Identify which cell holds the provided text, then report its [x, y] central coordinate. 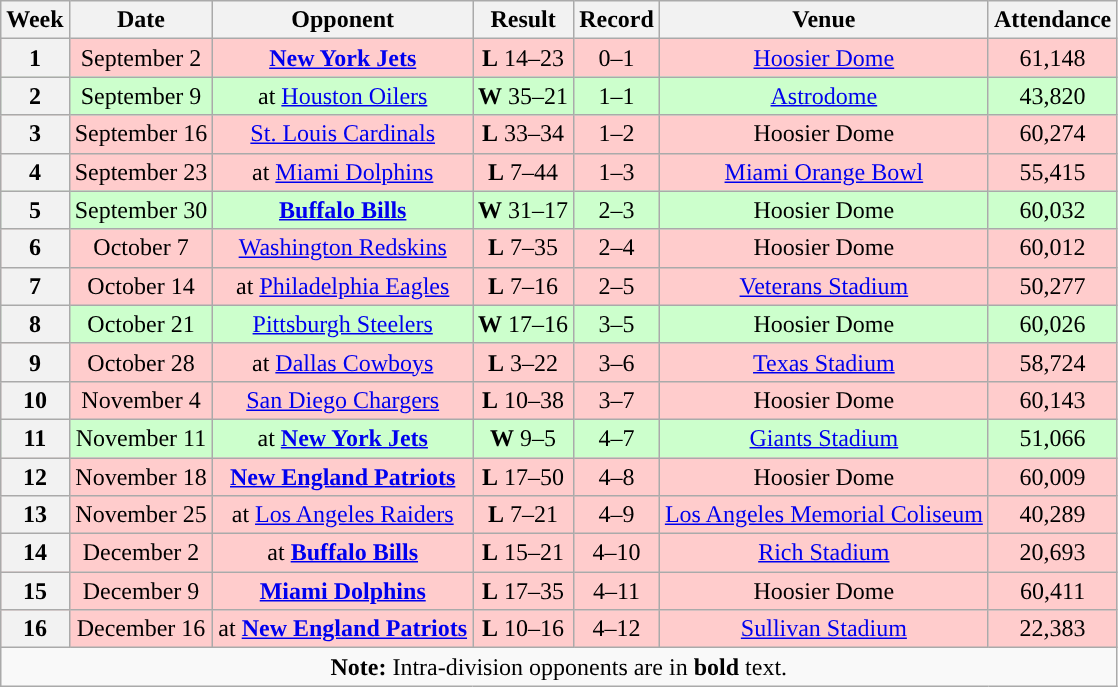
Buffalo Bills [343, 210]
St. Louis Cardinals [343, 134]
Opponent [343, 20]
Note: Intra-division opponents are in bold text. [559, 667]
Record [617, 20]
20,693 [1052, 553]
at Los Angeles Raiders [343, 515]
Attendance [1052, 20]
September 2 [141, 58]
October 28 [141, 362]
W 9–5 [524, 438]
L 7–35 [524, 248]
L 10–38 [524, 400]
New York Jets [343, 58]
10 [35, 400]
November 18 [141, 477]
at Miami Dolphins [343, 172]
at New England Patriots [343, 629]
L 14–23 [524, 58]
November 11 [141, 438]
43,820 [1052, 96]
at Dallas Cowboys [343, 362]
L 17–35 [524, 591]
11 [35, 438]
Texas Stadium [824, 362]
September 9 [141, 96]
61,148 [1052, 58]
W 35–21 [524, 96]
1–1 [617, 96]
W 31–17 [524, 210]
Astrodome [824, 96]
L 15–21 [524, 553]
4 [35, 172]
1–2 [617, 134]
2–5 [617, 286]
40,289 [1052, 515]
3–7 [617, 400]
October 21 [141, 324]
L 3–22 [524, 362]
60,009 [1052, 477]
December 9 [141, 591]
60,411 [1052, 591]
Pittsburgh Steelers [343, 324]
14 [35, 553]
Veterans Stadium [824, 286]
San Diego Chargers [343, 400]
Los Angeles Memorial Coliseum [824, 515]
51,066 [1052, 438]
November 4 [141, 400]
4–9 [617, 515]
60,026 [1052, 324]
6 [35, 248]
60,032 [1052, 210]
October 14 [141, 286]
September 30 [141, 210]
60,143 [1052, 400]
1–3 [617, 172]
L 17–50 [524, 477]
8 [35, 324]
Result [524, 20]
5 [35, 210]
Washington Redskins [343, 248]
L 7–21 [524, 515]
9 [35, 362]
3 [35, 134]
7 [35, 286]
October 7 [141, 248]
L 7–16 [524, 286]
L 10–16 [524, 629]
at New York Jets [343, 438]
November 25 [141, 515]
2–4 [617, 248]
4–12 [617, 629]
September 23 [141, 172]
4–8 [617, 477]
55,415 [1052, 172]
0–1 [617, 58]
1 [35, 58]
4–7 [617, 438]
3–5 [617, 324]
Date [141, 20]
September 16 [141, 134]
60,012 [1052, 248]
at Houston Oilers [343, 96]
L 7–44 [524, 172]
13 [35, 515]
W 17–16 [524, 324]
60,274 [1052, 134]
at Buffalo Bills [343, 553]
3–6 [617, 362]
2 [35, 96]
15 [35, 591]
50,277 [1052, 286]
December 2 [141, 553]
New England Patriots [343, 477]
16 [35, 629]
Week [35, 20]
Rich Stadium [824, 553]
22,383 [1052, 629]
4–11 [617, 591]
4–10 [617, 553]
58,724 [1052, 362]
2–3 [617, 210]
at Philadelphia Eagles [343, 286]
Giants Stadium [824, 438]
Sullivan Stadium [824, 629]
12 [35, 477]
Venue [824, 20]
Miami Orange Bowl [824, 172]
L 33–34 [524, 134]
December 16 [141, 629]
Miami Dolphins [343, 591]
